Detect which cell encompasses the target text, then output its (X, Y) center coordinate. 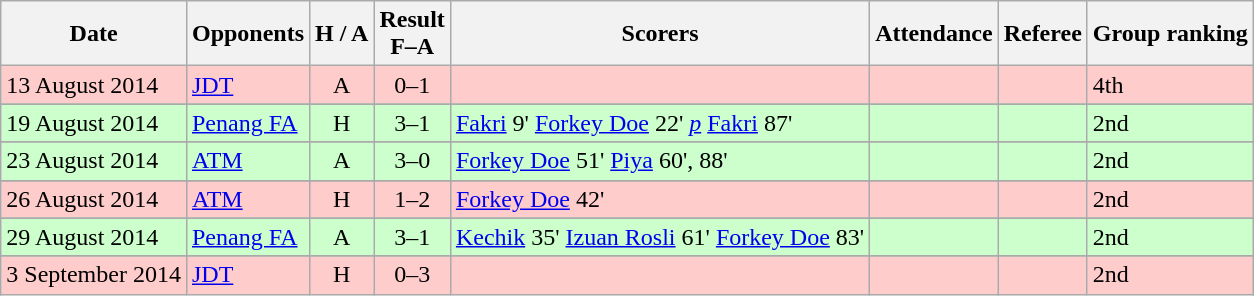
Scorers (660, 34)
1–2 (412, 199)
Group ranking (1170, 34)
29 August 2014 (94, 237)
Kechik 35' Izuan Rosli 61' Forkey Doe 83' (660, 237)
ResultF–A (412, 34)
Referee (1042, 34)
19 August 2014 (94, 123)
Opponents (248, 34)
0–1 (412, 85)
3 September 2014 (94, 275)
Attendance (934, 34)
3–0 (412, 161)
Date (94, 34)
23 August 2014 (94, 161)
Forkey Doe 42' (660, 199)
Forkey Doe 51' Piya 60', 88' (660, 161)
13 August 2014 (94, 85)
Fakri 9' Forkey Doe 22' p Fakri 87' (660, 123)
4th (1170, 85)
26 August 2014 (94, 199)
0–3 (412, 275)
H / A (342, 34)
